Provide the [X, Y] coordinate of the cell's center where the given text is located.  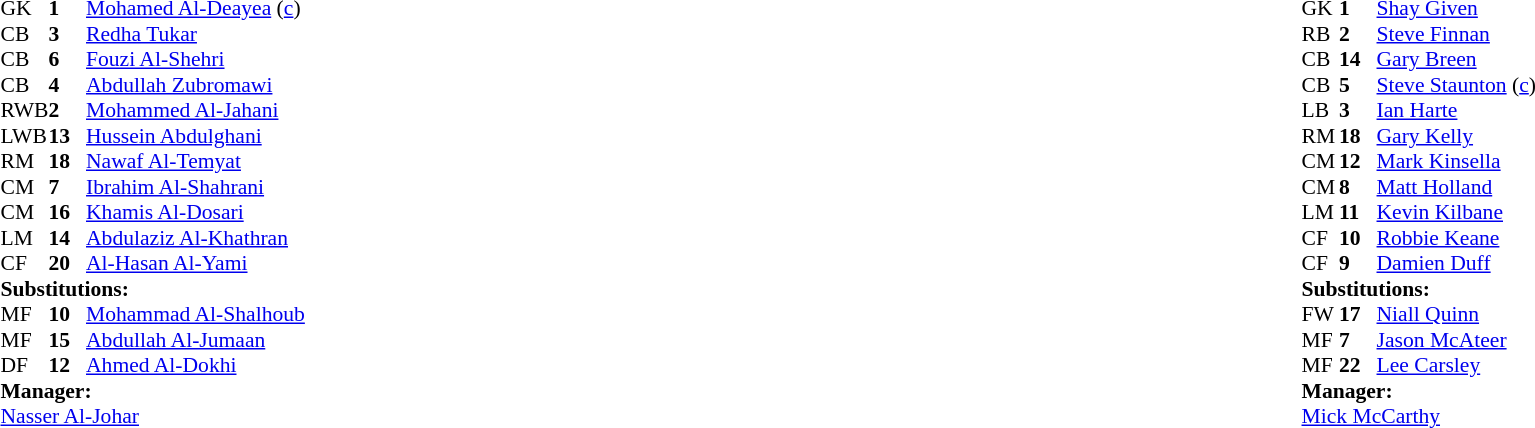
Fouzi Al-Shehri [196, 59]
LWB [24, 136]
15 [67, 340]
8 [1358, 187]
9 [1358, 263]
LB [1321, 111]
Mohammed Al-Jahani [196, 111]
DF [24, 365]
Al-Hasan Al-Yami [196, 263]
Khamis Al-Dosari [196, 213]
20 [67, 263]
Ibrahim Al-Shahrani [196, 187]
Ahmed Al-Dokhi [196, 365]
Redha Tukar [196, 34]
Nawaf Al-Temyat [196, 161]
Substitutions: [152, 289]
17 [1358, 315]
6 [67, 59]
5 [1358, 85]
22 [1358, 365]
Abdulaziz Al-Khathran [196, 238]
11 [1358, 213]
4 [67, 85]
Mohammad Al-Shalhoub [196, 315]
Abdullah Zubromawi [196, 85]
RWB [24, 111]
Manager: [152, 391]
FW [1321, 315]
Hussein Abdulghani [196, 136]
RB [1321, 34]
Abdullah Al-Jumaan [196, 340]
13 [67, 136]
16 [67, 213]
